Capture the cell that displays the provided text and extract its (x, y) central coordinate. 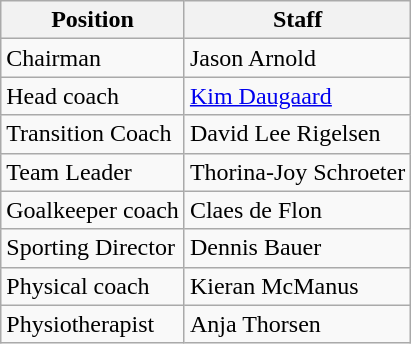
Anja Thorsen (297, 324)
Sporting Director (93, 248)
Dennis Bauer (297, 248)
Goalkeeper coach (93, 210)
Claes de Flon (297, 210)
Position (93, 20)
Physiotherapist (93, 324)
Thorina-Joy Schroeter (297, 172)
Jason Arnold (297, 58)
Head coach (93, 96)
Kieran McManus (297, 286)
Physical coach (93, 286)
David Lee Rigelsen (297, 134)
Transition Coach (93, 134)
Chairman (93, 58)
Staff (297, 20)
Team Leader (93, 172)
Kim Daugaard (297, 96)
